Identify which cell holds the provided text, then report its [X, Y] central coordinate. 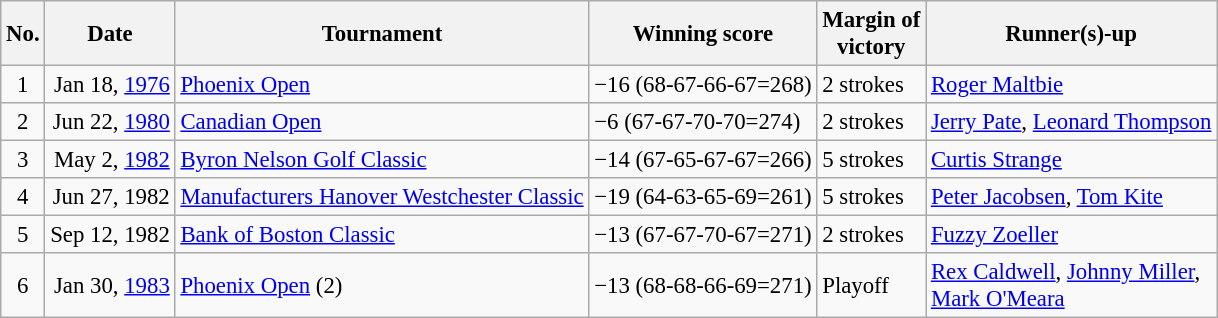
−19 (64-63-65-69=261) [703, 197]
5 [23, 235]
−6 (67-67-70-70=274) [703, 122]
−16 (68-67-66-67=268) [703, 85]
3 [23, 160]
Curtis Strange [1072, 160]
Manufacturers Hanover Westchester Classic [382, 197]
Peter Jacobsen, Tom Kite [1072, 197]
Jun 22, 1980 [110, 122]
Date [110, 34]
Jun 27, 1982 [110, 197]
Tournament [382, 34]
Sep 12, 1982 [110, 235]
Byron Nelson Golf Classic [382, 160]
Roger Maltbie [1072, 85]
−13 (67-67-70-67=271) [703, 235]
Bank of Boston Classic [382, 235]
May 2, 1982 [110, 160]
No. [23, 34]
Runner(s)-up [1072, 34]
Jerry Pate, Leonard Thompson [1072, 122]
1 [23, 85]
4 [23, 197]
Winning score [703, 34]
Fuzzy Zoeller [1072, 235]
Canadian Open [382, 122]
Margin ofvictory [872, 34]
Phoenix Open [382, 85]
−14 (67-65-67-67=266) [703, 160]
Jan 18, 1976 [110, 85]
2 [23, 122]
